Output the (x, y) coordinate of the center of the cell containing the given text.  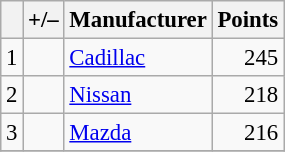
245 (248, 58)
216 (248, 133)
Points (248, 20)
+/– (44, 20)
Cadillac (138, 58)
2 (12, 95)
Manufacturer (138, 20)
218 (248, 95)
Nissan (138, 95)
1 (12, 58)
3 (12, 133)
Mazda (138, 133)
